Return [x, y] of the center of cell containing provided text 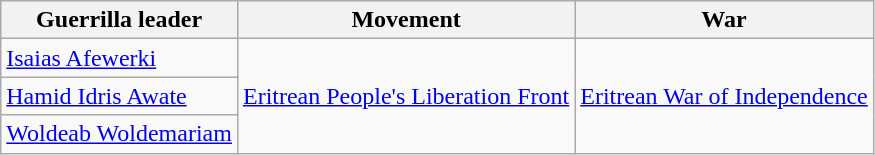
Movement [406, 20]
Eritrean War of Independence [724, 96]
War [724, 20]
Eritrean People's Liberation Front [406, 96]
Guerrilla leader [120, 20]
Isaias Afewerki [120, 58]
Woldeab Woldemariam [120, 134]
Hamid Idris Awate [120, 96]
